For the text-containing cell, return its midpoint in (X, Y) coordinate format. 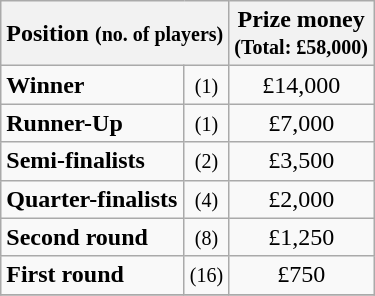
(2) (206, 161)
Runner-Up (92, 123)
Second round (92, 237)
£14,000 (302, 85)
Semi-finalists (92, 161)
£750 (302, 275)
Winner (92, 85)
Position (no. of players) (115, 34)
(8) (206, 237)
£1,250 (302, 237)
Prize money(Total: £58,000) (302, 34)
(16) (206, 275)
£3,500 (302, 161)
(4) (206, 199)
First round (92, 275)
£7,000 (302, 123)
Quarter-finalists (92, 199)
£2,000 (302, 199)
